Identify which cell holds the provided text, then report its [x, y] central coordinate. 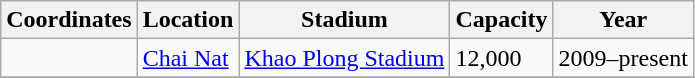
Location [188, 20]
Year [623, 20]
Chai Nat [188, 58]
Capacity [502, 20]
Khao Plong Stadium [344, 58]
12,000 [502, 58]
Coordinates [69, 20]
Stadium [344, 20]
2009–present [623, 58]
